Search for the cell housing the specified text and yield its (x, y) center coordinate. 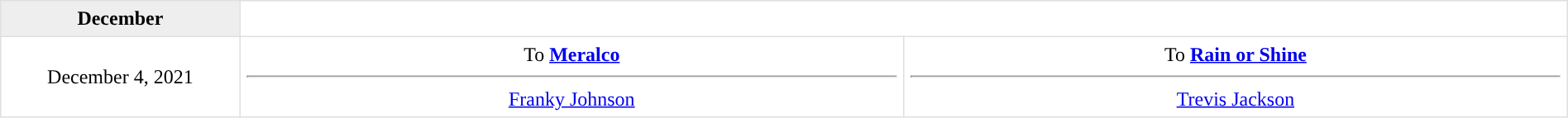
To MeralcoFranky Johnson (572, 77)
December 4, 2021 (121, 77)
December (121, 19)
To Rain or ShineTrevis Jackson (1236, 77)
